Return (X, Y) of the center of cell containing provided text 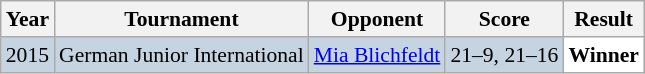
Score (504, 19)
Result (604, 19)
Opponent (378, 19)
21–9, 21–16 (504, 55)
Winner (604, 55)
Year (28, 19)
Tournament (182, 19)
Mia Blichfeldt (378, 55)
2015 (28, 55)
German Junior International (182, 55)
